Find where the given text appears and provide that cell's center as [x, y] coordinate. 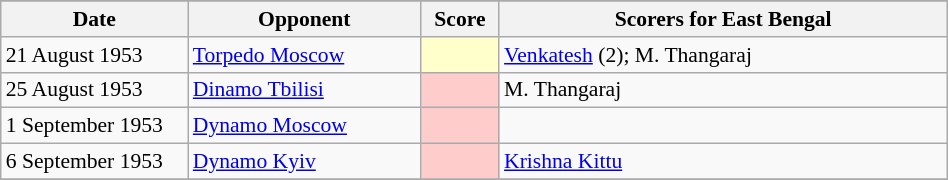
21 August 1953 [94, 55]
Score [460, 19]
Date [94, 19]
6 September 1953 [94, 162]
M. Thangaraj [723, 90]
1 September 1953 [94, 126]
25 August 1953 [94, 90]
Dynamo Moscow [304, 126]
Scorers for East Bengal [723, 19]
Torpedo Moscow [304, 55]
Dinamo Tbilisi [304, 90]
Dynamo Kyiv [304, 162]
Krishna Kittu [723, 162]
Opponent [304, 19]
Venkatesh (2); M. Thangaraj [723, 55]
